From the cell containing the given text, extract its center point as [x, y] coordinate. 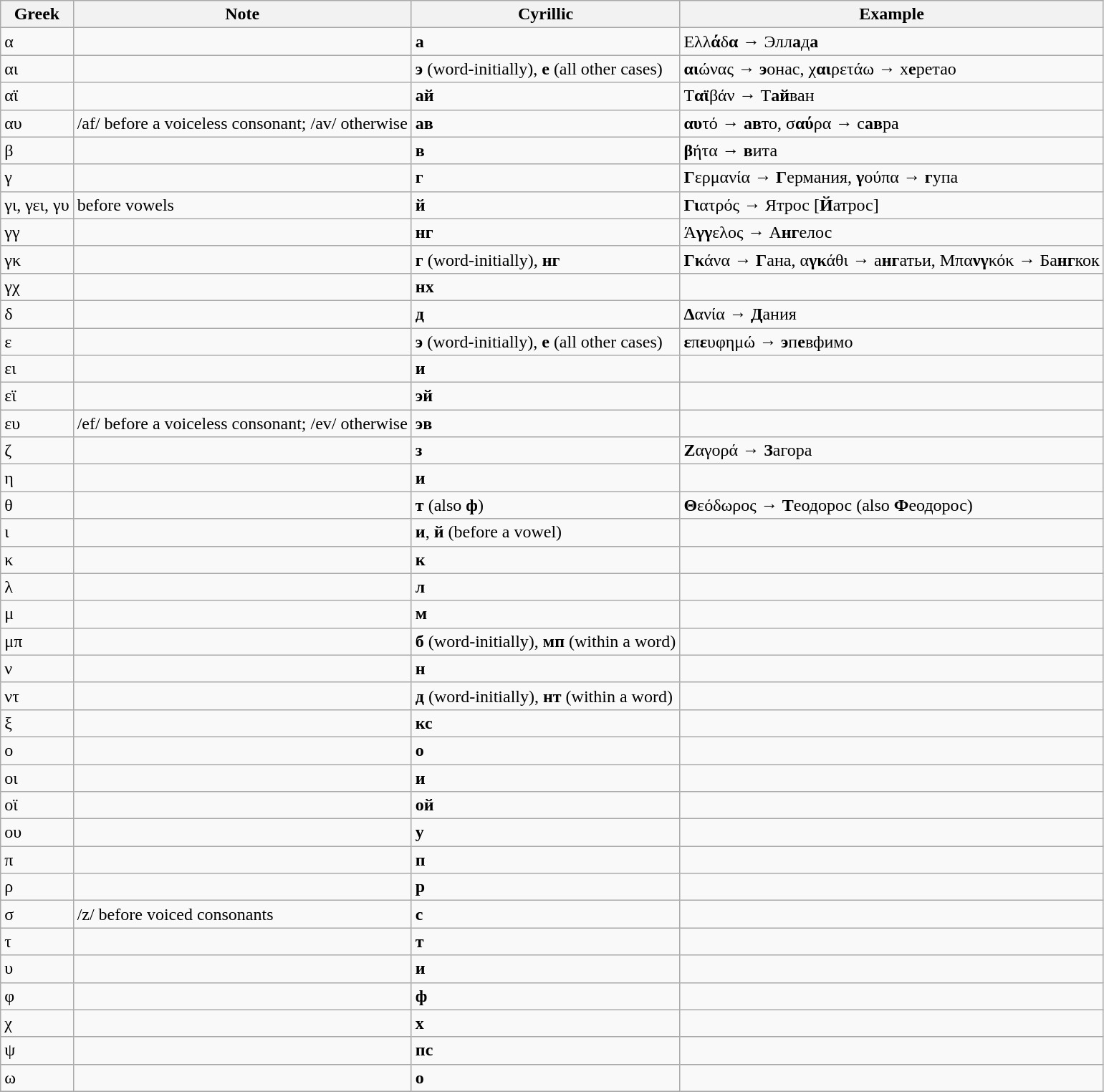
д [546, 314]
αϊ [37, 96]
ι [37, 532]
а [546, 42]
ξ [37, 723]
у [546, 833]
ου [37, 833]
р [546, 887]
μπ [37, 641]
γι, γει, γυ [37, 205]
τ [37, 942]
д (word-initially), нт (within a word) [546, 696]
ζ [37, 451]
Ελλάδα → Эллада [891, 42]
ω [37, 1078]
γκ [37, 259]
βήτα → вита [891, 150]
ο [37, 750]
φ [37, 996]
Άγγελος → Ангелос [891, 232]
ай [546, 96]
γχ [37, 287]
γ [37, 178]
αυ [37, 123]
οι [37, 777]
Note [242, 14]
и, й (before a vowel) [546, 532]
before vowels [242, 205]
ευ [37, 423]
χ [37, 1023]
επευφημώ → эпевфимо [891, 342]
ой [546, 805]
κ [37, 560]
в [546, 150]
п [546, 860]
г [546, 178]
/af/ before a voiceless consonant; /av/ otherwise [242, 123]
Ταϊβάν → Тайван [891, 96]
й [546, 205]
γγ [37, 232]
α [37, 42]
ψ [37, 1050]
нх [546, 287]
Δανία → Дания [891, 314]
б (word-initially), мп (within a word) [546, 641]
/ef/ before a voiceless consonant; /ev/ otherwise [242, 423]
с [546, 914]
εϊ [37, 396]
αιώνας → эонас, χαιρετάω → херетао [891, 69]
σ [37, 914]
υ [37, 969]
αι [37, 69]
β [37, 150]
Ζαγορά → Загора [891, 451]
эв [546, 423]
т (also ф) [546, 505]
т [546, 942]
ρ [37, 887]
х [546, 1023]
Cyrillic [546, 14]
л [546, 587]
эй [546, 396]
н [546, 669]
/z/ before voiced consonants [242, 914]
м [546, 614]
кс [546, 723]
ав [546, 123]
η [37, 478]
нг [546, 232]
ντ [37, 696]
ε [37, 342]
μ [37, 614]
Γκάνα → Гана, αγκάθι → ангатьи, Μπανγκόκ → Бангкок [891, 259]
ει [37, 369]
θ [37, 505]
ν [37, 669]
пс [546, 1050]
Greek [37, 14]
δ [37, 314]
з [546, 451]
Γερμανία → Германия, γούπα → гупа [891, 178]
π [37, 860]
λ [37, 587]
ф [546, 996]
αυτό → авто, σαύρα → савра [891, 123]
οϊ [37, 805]
г (word-initially), нг [546, 259]
Γιατρός → Ятрос [Йатрос] [891, 205]
Θεόδωρος → Теодорос (also Феодорос) [891, 505]
Example [891, 14]
к [546, 560]
